For the text-containing cell, return its midpoint in (x, y) coordinate format. 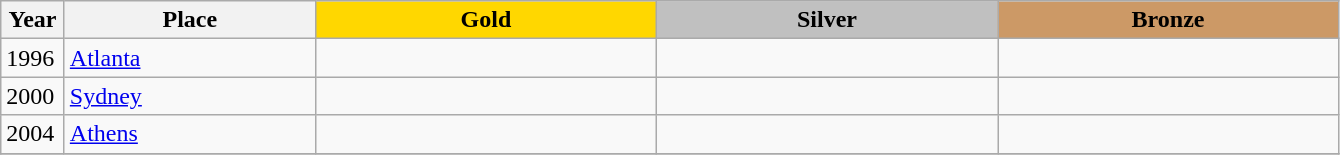
2004 (33, 134)
2000 (33, 96)
Athens (190, 134)
Place (190, 20)
Year (33, 20)
Sydney (190, 96)
Silver (826, 20)
Bronze (1168, 20)
1996 (33, 58)
Gold (486, 20)
Atlanta (190, 58)
